Find where the given text appears and provide that cell's center as (X, Y) coordinate. 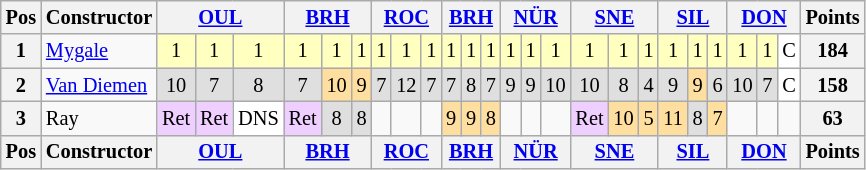
158 (833, 85)
63 (833, 118)
6 (718, 85)
DNS (258, 118)
11 (672, 118)
5 (649, 118)
12 (406, 85)
2 (21, 85)
184 (833, 51)
Mygale (99, 51)
3 (21, 118)
4 (649, 85)
Ray (99, 118)
Van Diemen (99, 85)
